Detect which cell encompasses the target text, then output its [X, Y] center coordinate. 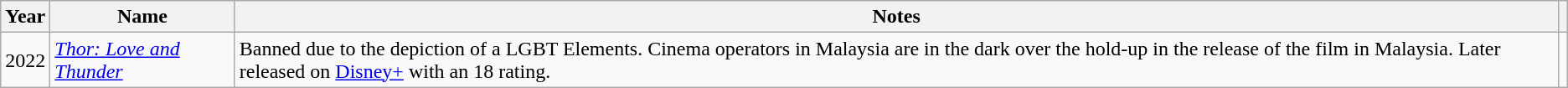
Thor: Love and Thunder [142, 60]
Notes [896, 17]
Year [25, 17]
2022 [25, 60]
Name [142, 17]
